Pinpoint the cell where the given text exists, returning its [X, Y] midpoint coordinate. 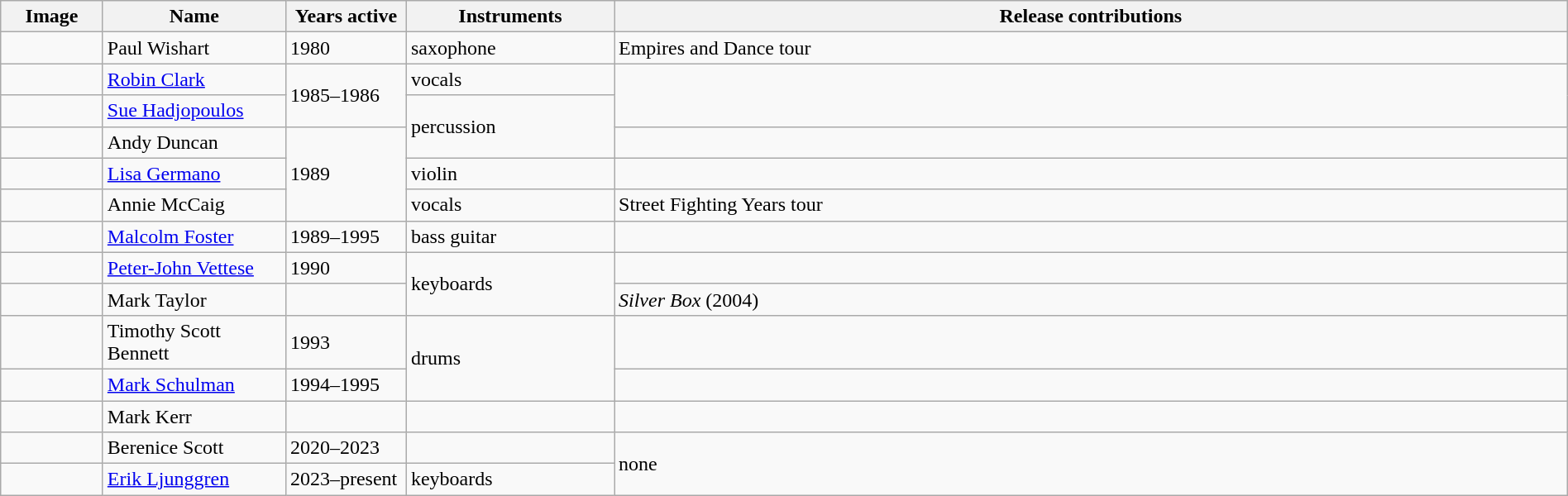
Mark Schulman [194, 384]
Image [52, 17]
Annie McCaig [194, 205]
percussion [509, 126]
1989–1995 [346, 236]
drums [509, 357]
Berenice Scott [194, 448]
1985–1986 [346, 95]
Peter-John Vettese [194, 268]
2020–2023 [346, 448]
1990 [346, 268]
Silver Box (2004) [1090, 299]
Lisa Germano [194, 174]
Timothy Scott Bennett [194, 342]
Mark Kerr [194, 416]
Street Fighting Years tour [1090, 205]
1989 [346, 174]
2023–present [346, 479]
Empires and Dance tour [1090, 48]
Release contributions [1090, 17]
Name [194, 17]
Paul Wishart [194, 48]
saxophone [509, 48]
1993 [346, 342]
Sue Hadjopoulos [194, 111]
violin [509, 174]
Malcolm Foster [194, 236]
Erik Ljunggren [194, 479]
Andy Duncan [194, 142]
Robin Clark [194, 79]
1994–1995 [346, 384]
Years active [346, 17]
none [1090, 464]
Mark Taylor [194, 299]
bass guitar [509, 236]
Instruments [509, 17]
1980 [346, 48]
